Locate the cell with the specified text and output its [X, Y] center coordinate. 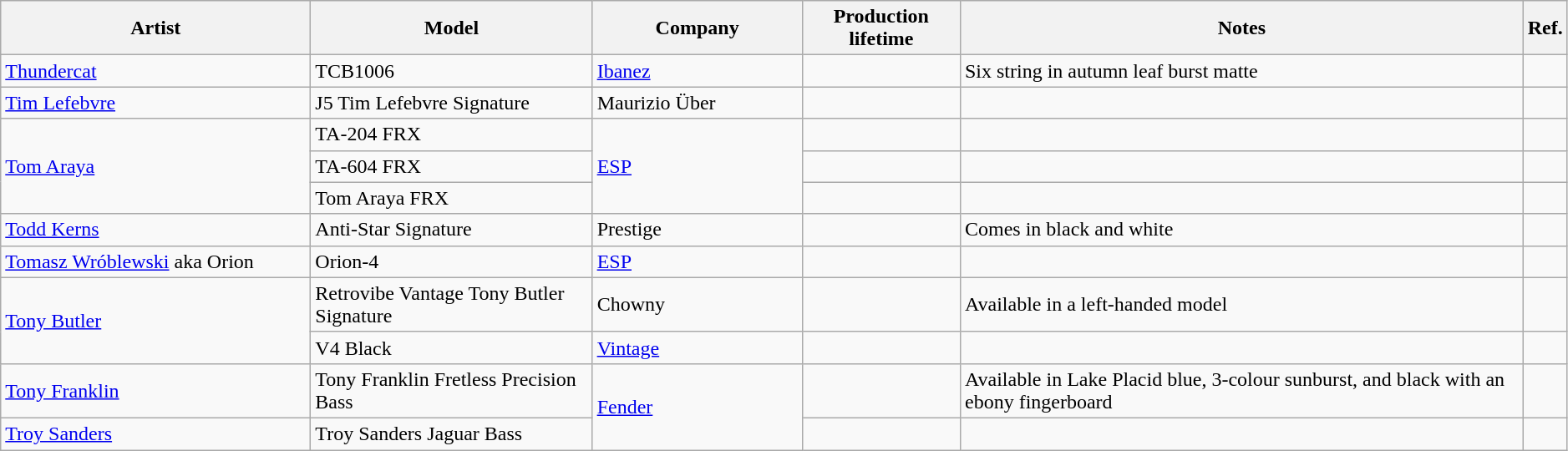
Production lifetime [880, 28]
Maurizio Über [697, 103]
Prestige [697, 230]
Notes [1241, 28]
TA-604 FRX [451, 166]
Thundercat [155, 71]
Anti-Star Signature [451, 230]
Comes in black and white [1241, 230]
Tomasz Wróblewski aka Orion [155, 261]
Artist [155, 28]
Company [697, 28]
Ref. [1545, 28]
Available in a left-handed model [1241, 304]
Tim Lefebvre [155, 103]
Vintage [697, 347]
Retrovibe Vantage Tony Butler Signature [451, 304]
Tony Franklin [155, 391]
Orion-4 [451, 261]
Tony Butler [155, 321]
V4 Black [451, 347]
J5 Tim Lefebvre Signature [451, 103]
Tony Franklin Fretless Precision Bass [451, 391]
Todd Kerns [155, 230]
TCB1006 [451, 71]
Fender [697, 406]
Ibanez [697, 71]
Troy Sanders [155, 433]
Model [451, 28]
Tom Araya FRX [451, 198]
Six string in autumn leaf burst matte [1241, 71]
Tom Araya [155, 166]
Chowny [697, 304]
Troy Sanders Jaguar Bass [451, 433]
Available in Lake Placid blue, 3-colour sunburst, and black with an ebony fingerboard [1241, 391]
TA-204 FRX [451, 134]
